Output the (x, y) coordinate of the center of the cell containing the given text.  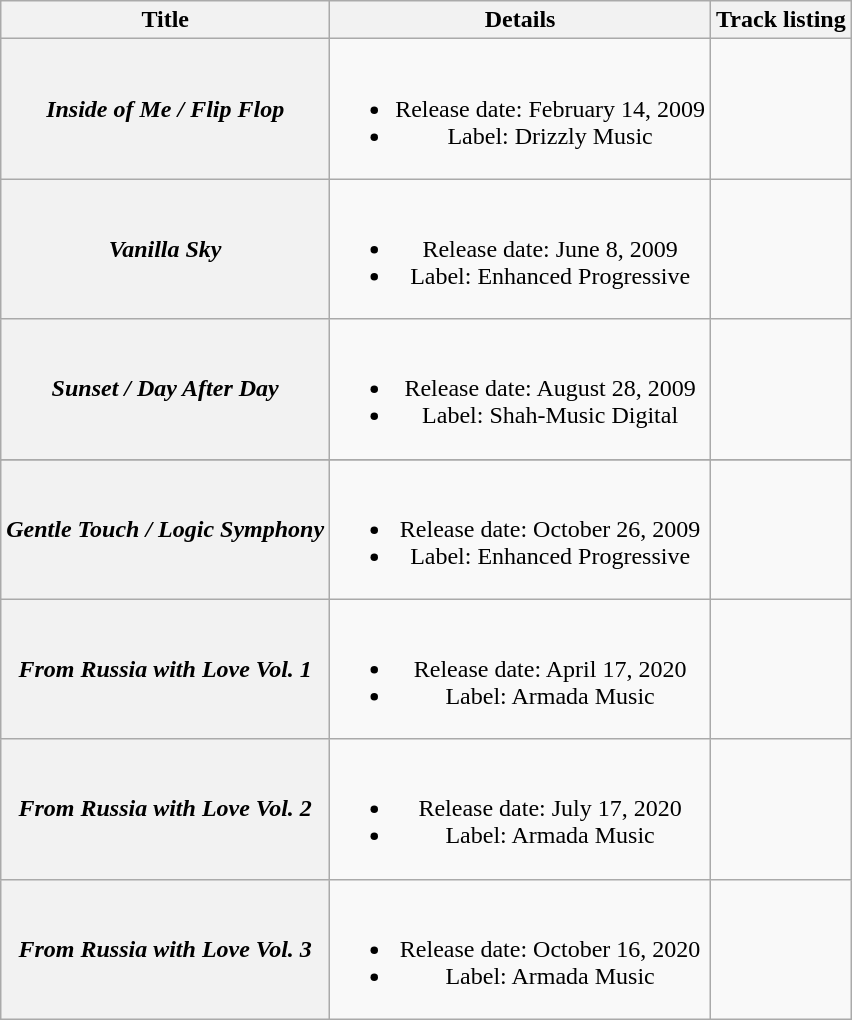
Release date: August 28, 2009Label: Shah-Music Digital (520, 389)
Details (520, 20)
Sunset / Day After Day (166, 389)
Release date: October 26, 2009Label: Enhanced Progressive (520, 529)
Gentle Touch / Logic Symphony (166, 529)
Vanilla Sky (166, 249)
Release date: June 8, 2009Label: Enhanced Progressive (520, 249)
Track listing (782, 20)
Title (166, 20)
Release date: October 16, 2020Label: Armada Music (520, 949)
From Russia with Love Vol. 2 (166, 809)
Release date: July 17, 2020Label: Armada Music (520, 809)
From Russia with Love Vol. 3 (166, 949)
Release date: February 14, 2009Label: Drizzly Music (520, 109)
From Russia with Love Vol. 1 (166, 669)
Release date: April 17, 2020Label: Armada Music (520, 669)
Inside of Me / Flip Flop (166, 109)
